Identify which cell holds the provided text, then report its (x, y) central coordinate. 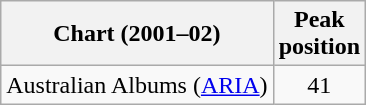
Chart (2001–02) (137, 34)
41 (319, 85)
Australian Albums (ARIA) (137, 85)
Peakposition (319, 34)
